Find where the given text appears and provide that cell's center as [X, Y] coordinate. 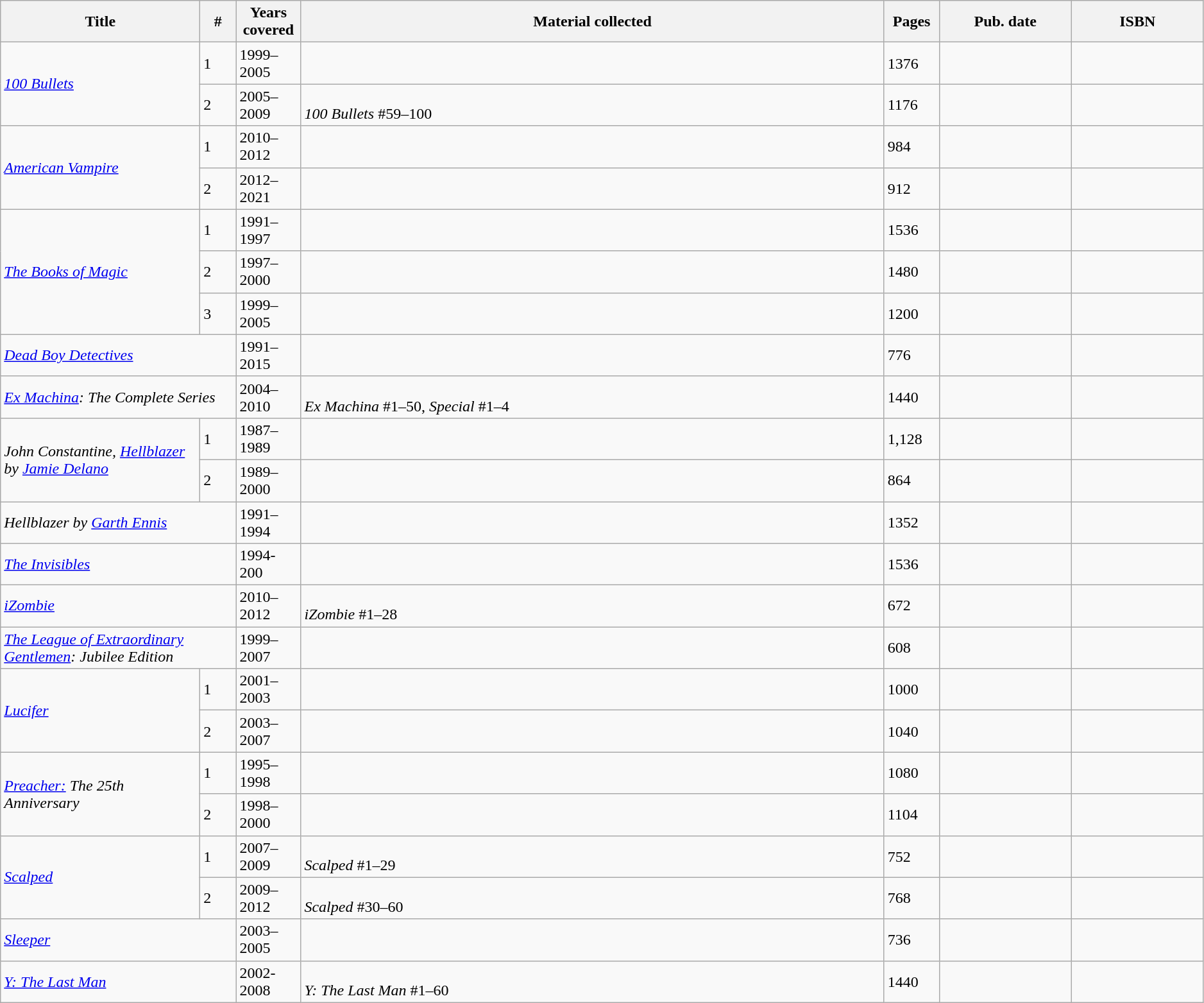
Scalped #30–60 [593, 898]
Title [100, 22]
752 [911, 856]
Pub. date [1005, 22]
1000 [911, 689]
2003–2007 [268, 732]
736 [911, 939]
Material collected [593, 22]
1480 [911, 272]
1987–1989 [268, 439]
2002-2008 [268, 982]
2005–2009 [268, 105]
Scalped [100, 877]
Y: The Last Man [118, 982]
1104 [911, 815]
1200 [911, 313]
1994-200 [268, 565]
768 [911, 898]
3 [218, 313]
100 Bullets #59–100 [593, 105]
1991–1994 [268, 522]
608 [911, 648]
1080 [911, 773]
864 [911, 480]
Sleeper [118, 939]
1989–2000 [268, 480]
2004–2010 [268, 397]
Preacher: The 25th Anniversary [100, 794]
984 [911, 146]
The Books of Magic [100, 272]
Ex Machina #1–50, Special #1–4 [593, 397]
John Constantine, Hellblazer by Jamie Delano [100, 459]
1040 [911, 732]
2007–2009 [268, 856]
1991–2015 [268, 356]
1,128 [911, 439]
American Vampire [100, 167]
The League of Extraordinary Gentlemen: Jubilee Edition [118, 648]
The Invisibles [118, 565]
2001–2003 [268, 689]
1998–2000 [268, 815]
100 Bullets [100, 84]
2003–2005 [268, 939]
Y: The Last Man #1–60 [593, 982]
1995–1998 [268, 773]
# [218, 22]
2012–2021 [268, 189]
iZombie #1–28 [593, 606]
1176 [911, 105]
1997–2000 [268, 272]
Hellblazer by Garth Ennis [118, 522]
1352 [911, 522]
776 [911, 356]
ISBN [1137, 22]
Scalped #1–29 [593, 856]
1376 [911, 63]
1991–1997 [268, 230]
Ex Machina: The Complete Series [118, 397]
Pages [911, 22]
Years covered [268, 22]
Lucifer [100, 710]
672 [911, 606]
Dead Boy Detectives [118, 356]
1999–2007 [268, 648]
2009–2012 [268, 898]
iZombie [118, 606]
912 [911, 189]
